Search for the cell housing the specified text and yield its (x, y) center coordinate. 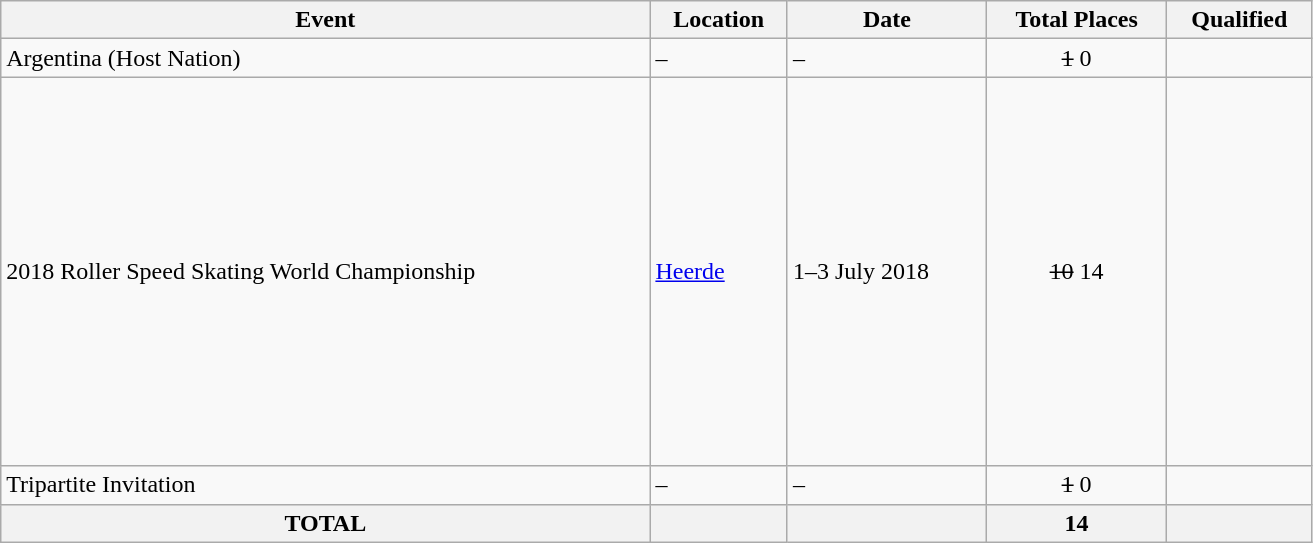
Event (326, 20)
10 14 (1076, 272)
1–3 July 2018 (886, 272)
2018 Roller Speed Skating World Championship (326, 272)
Location (719, 20)
TOTAL (326, 523)
Argentina (Host Nation) (326, 58)
Heerde (719, 272)
Qualified (1240, 20)
Total Places (1076, 20)
14 (1076, 523)
Date (886, 20)
Tripartite Invitation (326, 485)
